Search for the cell housing the specified text and yield its (x, y) center coordinate. 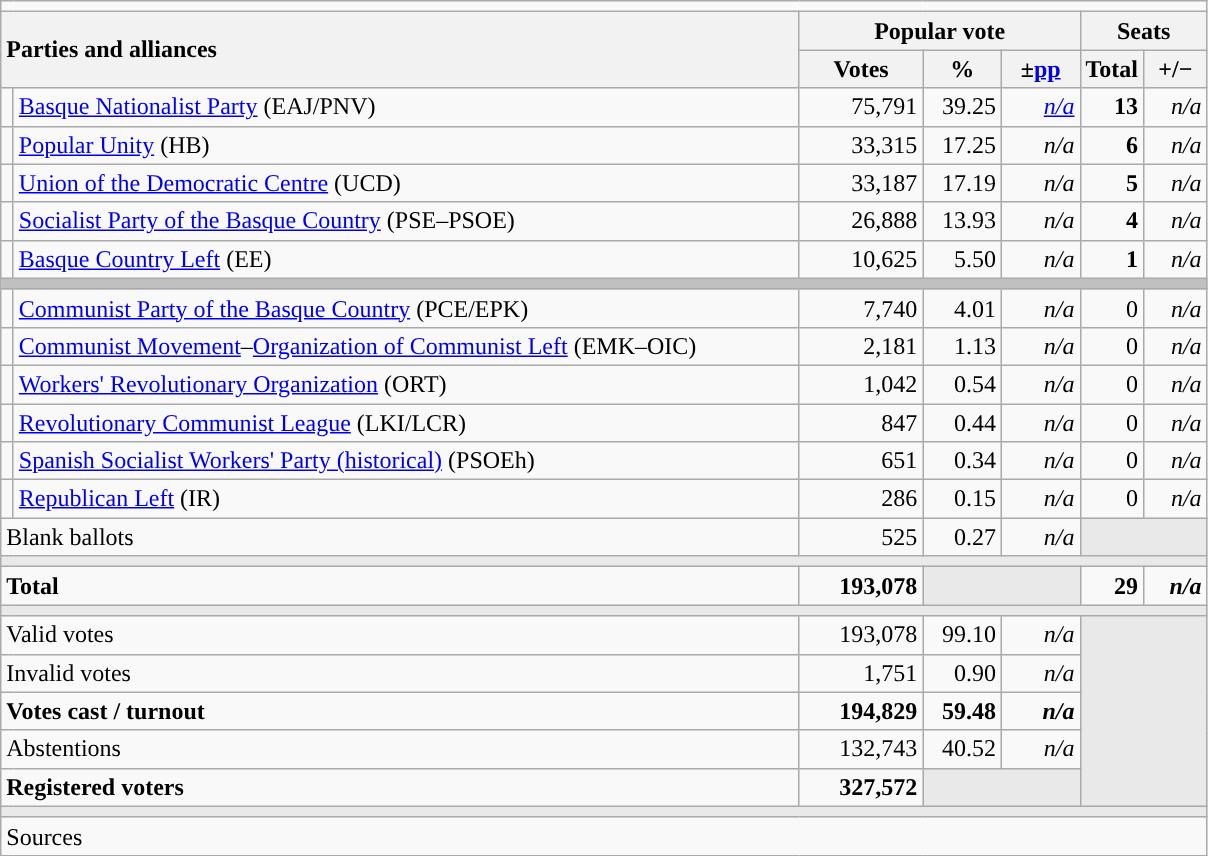
Republican Left (IR) (406, 499)
Parties and alliances (400, 50)
Abstentions (400, 749)
Votes (861, 69)
±pp (1040, 69)
1,751 (861, 673)
13 (1112, 107)
194,829 (861, 711)
Popular Unity (HB) (406, 145)
17.25 (962, 145)
651 (861, 461)
33,315 (861, 145)
1 (1112, 259)
75,791 (861, 107)
Sources (604, 836)
13.93 (962, 221)
286 (861, 499)
1,042 (861, 384)
Registered voters (400, 787)
0.15 (962, 499)
1.13 (962, 346)
Spanish Socialist Workers' Party (historical) (PSOEh) (406, 461)
Votes cast / turnout (400, 711)
Invalid votes (400, 673)
26,888 (861, 221)
0.27 (962, 537)
Seats (1144, 31)
17.19 (962, 183)
Popular vote (940, 31)
4.01 (962, 308)
7,740 (861, 308)
6 (1112, 145)
0.44 (962, 423)
0.90 (962, 673)
4 (1112, 221)
0.34 (962, 461)
2,181 (861, 346)
132,743 (861, 749)
% (962, 69)
327,572 (861, 787)
0.54 (962, 384)
39.25 (962, 107)
5.50 (962, 259)
Communist Movement–Organization of Communist Left (EMK–OIC) (406, 346)
Socialist Party of the Basque Country (PSE–PSOE) (406, 221)
59.48 (962, 711)
Basque Country Left (EE) (406, 259)
Valid votes (400, 635)
525 (861, 537)
10,625 (861, 259)
99.10 (962, 635)
Communist Party of the Basque Country (PCE/EPK) (406, 308)
29 (1112, 586)
40.52 (962, 749)
Workers' Revolutionary Organization (ORT) (406, 384)
+/− (1176, 69)
Blank ballots (400, 537)
33,187 (861, 183)
Union of the Democratic Centre (UCD) (406, 183)
Revolutionary Communist League (LKI/LCR) (406, 423)
847 (861, 423)
5 (1112, 183)
Basque Nationalist Party (EAJ/PNV) (406, 107)
